Return (X, Y) of the center of cell containing provided text 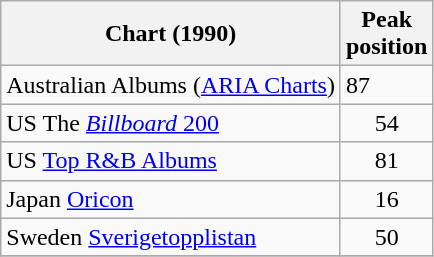
54 (386, 123)
Japan Oricon (171, 199)
81 (386, 161)
50 (386, 237)
16 (386, 199)
Sweden Sverigetopplistan (171, 237)
Chart (1990) (171, 34)
Peakposition (386, 34)
US Top R&B Albums (171, 161)
US The Billboard 200 (171, 123)
87 (386, 85)
Australian Albums (ARIA Charts) (171, 85)
